Determine the (X, Y) coordinate at the center of the cell enclosing the given text.  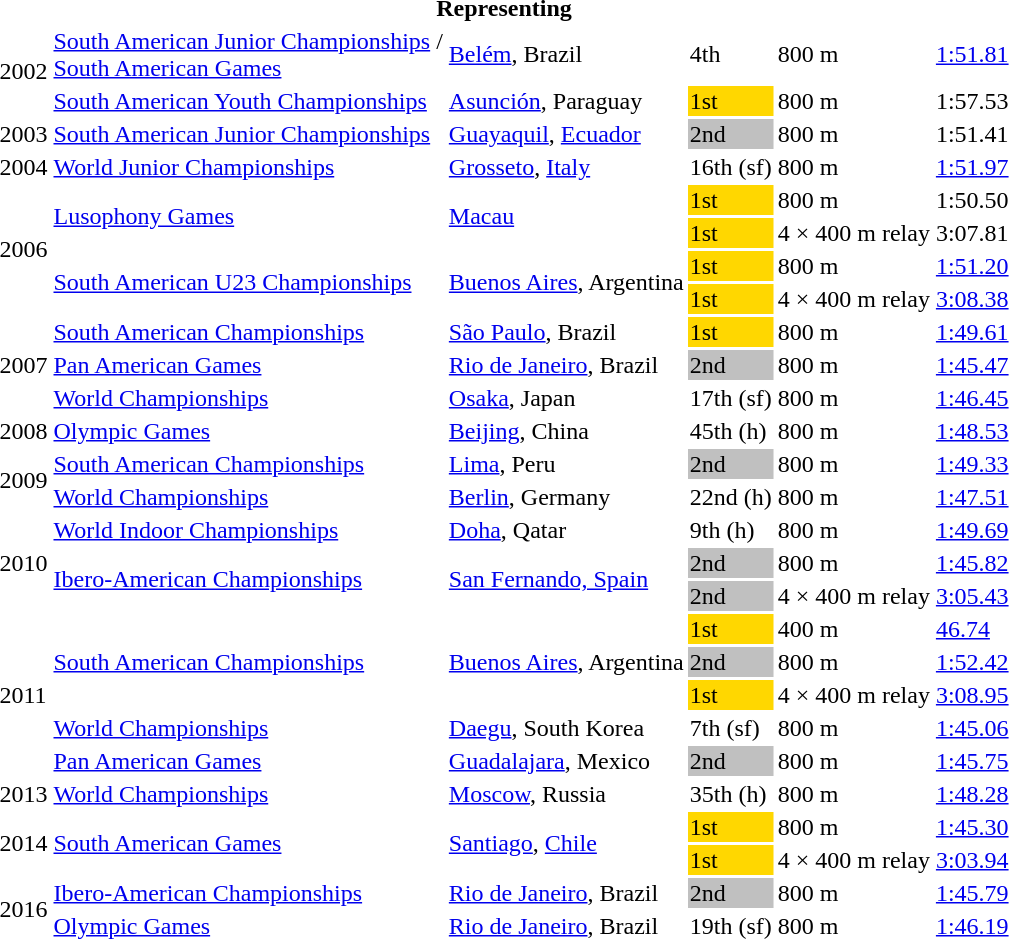
Beijing, China (566, 431)
35th (h) (730, 794)
South American Youth Championships (248, 101)
Berlin, Germany (566, 497)
9th (h) (730, 530)
22nd (h) (730, 497)
Macau (566, 216)
Guayaquil, Ecuador (566, 134)
Grosseto, Italy (566, 167)
South American Junior Championships / South American Games (248, 54)
17th (sf) (730, 398)
San Fernando, Spain (566, 580)
Belém, Brazil (566, 54)
Doha, Qatar (566, 530)
Lima, Peru (566, 464)
São Paulo, Brazil (566, 332)
4th (730, 54)
Asunción, Paraguay (566, 101)
South American U23 Championships (248, 282)
World Junior Championships (248, 167)
Daegu, South Korea (566, 728)
45th (h) (730, 431)
Moscow, Russia (566, 794)
World Indoor Championships (248, 530)
Lusophony Games (248, 216)
South American Games (248, 844)
400 m (854, 629)
South American Junior Championships (248, 134)
Olympic Games (248, 431)
7th (sf) (730, 728)
Osaka, Japan (566, 398)
16th (sf) (730, 167)
Santiago, Chile (566, 844)
Guadalajara, Mexico (566, 761)
